Detect which cell encompasses the target text, then output its (X, Y) center coordinate. 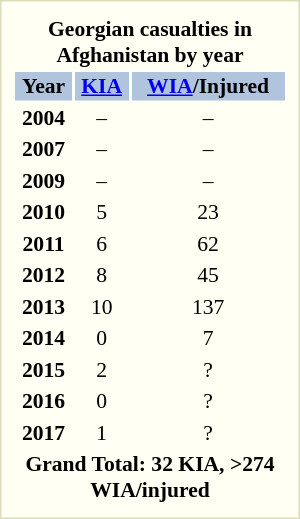
2012 (44, 275)
2015 (44, 370)
1 (102, 433)
8 (102, 275)
2016 (44, 401)
2011 (44, 244)
Grand Total: 32 KIA, >274 WIA/injured (150, 477)
5 (102, 212)
62 (208, 244)
2004 (44, 118)
2013 (44, 307)
WIA/Injured (208, 86)
Year (44, 86)
2009 (44, 181)
2 (102, 370)
45 (208, 275)
2007 (44, 149)
23 (208, 212)
6 (102, 244)
2014 (44, 338)
10 (102, 307)
KIA (102, 86)
Georgian casualties in Afghanistan by year (150, 42)
2017 (44, 433)
137 (208, 307)
7 (208, 338)
2010 (44, 212)
